Detect which cell encompasses the target text, then output its (x, y) center coordinate. 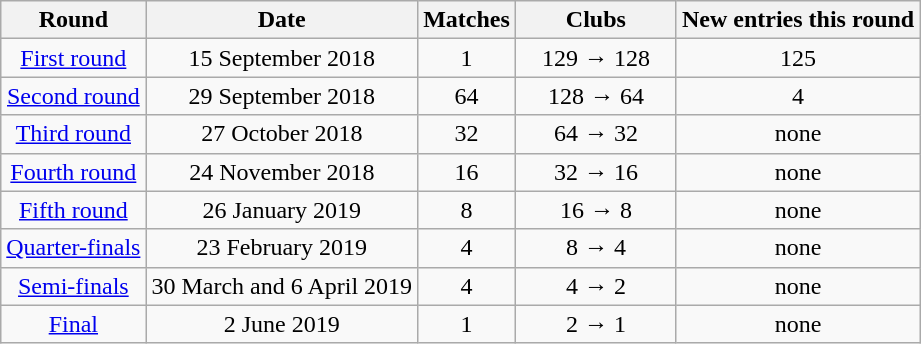
Second round (74, 96)
8 → 4 (596, 248)
Clubs (596, 20)
23 February 2019 (282, 248)
26 January 2019 (282, 210)
16 (467, 172)
Third round (74, 134)
15 September 2018 (282, 58)
30 March and 6 April 2019 (282, 286)
2 June 2019 (282, 324)
64 → 32 (596, 134)
Fourth round (74, 172)
New entries this round (798, 20)
Semi-finals (74, 286)
125 (798, 58)
Quarter-finals (74, 248)
Final (74, 324)
Matches (467, 20)
32 (467, 134)
Date (282, 20)
First round (74, 58)
64 (467, 96)
24 November 2018 (282, 172)
32 → 16 (596, 172)
27 October 2018 (282, 134)
2 → 1 (596, 324)
Fifth round (74, 210)
128 → 64 (596, 96)
129 → 128 (596, 58)
16 → 8 (596, 210)
Round (74, 20)
29 September 2018 (282, 96)
4 → 2 (596, 286)
8 (467, 210)
